For the text-containing cell, return its midpoint in (X, Y) coordinate format. 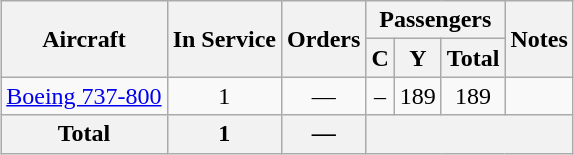
Orders (323, 39)
Boeing 737-800 (84, 96)
In Service (224, 39)
Notes (539, 39)
Y (418, 58)
Passengers (436, 20)
Aircraft (84, 39)
– (380, 96)
C (380, 58)
